Return the (X, Y) coordinate for the center point of the cell that contains the specified text.  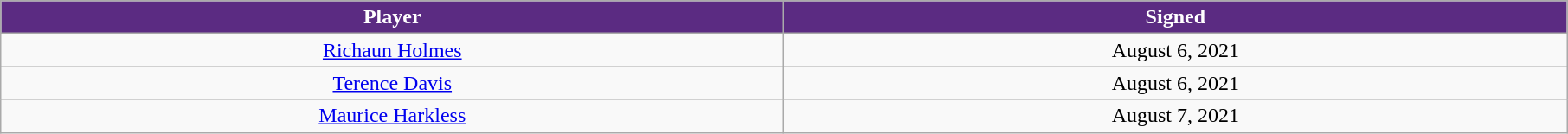
August 7, 2021 (1175, 116)
Signed (1175, 17)
Richaun Holmes (393, 50)
Terence Davis (393, 83)
Maurice Harkless (393, 116)
Player (393, 17)
